Return (X, Y) of the center of cell containing provided text 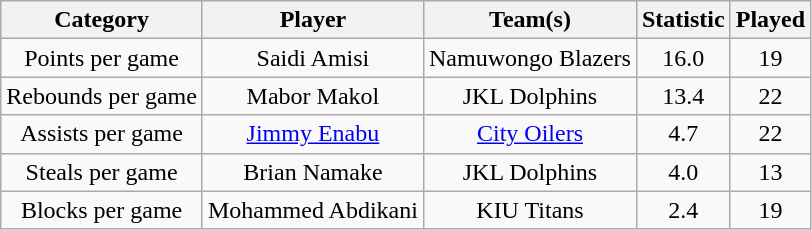
Team(s) (530, 20)
Brian Namake (312, 172)
Statistic (683, 20)
Mohammed Abdikani (312, 210)
4.0 (683, 172)
City Oilers (530, 134)
KIU Titans (530, 210)
Namuwongo Blazers (530, 58)
Category (102, 20)
Blocks per game (102, 210)
13.4 (683, 96)
Steals per game (102, 172)
Mabor Makol (312, 96)
13 (770, 172)
Assists per game (102, 134)
4.7 (683, 134)
Saidi Amisi (312, 58)
2.4 (683, 210)
Rebounds per game (102, 96)
Jimmy Enabu (312, 134)
Played (770, 20)
Player (312, 20)
Points per game (102, 58)
16.0 (683, 58)
